From the cell containing the given text, extract its center point as [X, Y] coordinate. 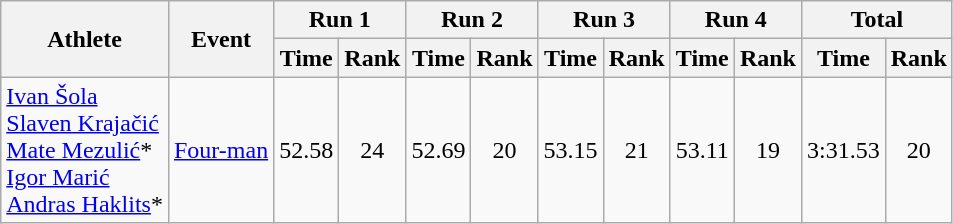
53.15 [570, 150]
19 [768, 150]
53.11 [702, 150]
21 [636, 150]
52.69 [438, 150]
Event [220, 39]
Run 2 [472, 20]
Four-man [220, 150]
Total [876, 20]
Ivan ŠolaSlaven KrajačićMate Mezulić*Igor MarićAndras Haklits* [85, 150]
24 [372, 150]
Run 1 [340, 20]
Athlete [85, 39]
3:31.53 [843, 150]
Run 4 [736, 20]
52.58 [306, 150]
Run 3 [604, 20]
